Return [X, Y] of the center of cell containing provided text 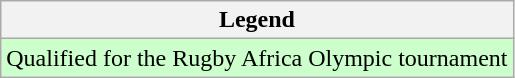
Legend [257, 20]
Qualified for the Rugby Africa Olympic tournament [257, 58]
